Scan for the cell matching the given text and deliver its [X, Y] coordinate at center. 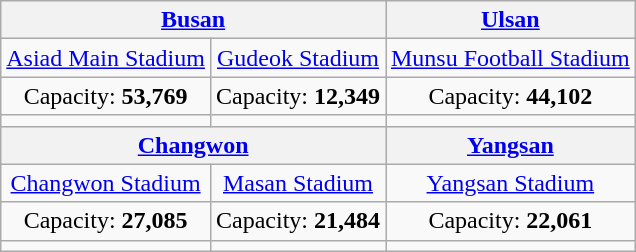
Yangsan Stadium [511, 183]
Changwon [194, 145]
Changwon Stadium [106, 183]
Capacity: 21,484 [298, 221]
Capacity: 12,349 [298, 96]
Busan [194, 20]
Gudeok Stadium [298, 58]
Munsu Football Stadium [511, 58]
Yangsan [511, 145]
Ulsan [511, 20]
Masan Stadium [298, 183]
Capacity: 27,085 [106, 221]
Capacity: 44,102 [511, 96]
Asiad Main Stadium [106, 58]
Capacity: 22,061 [511, 221]
Capacity: 53,769 [106, 96]
